Pinpoint the cell where the given text exists, returning its [X, Y] midpoint coordinate. 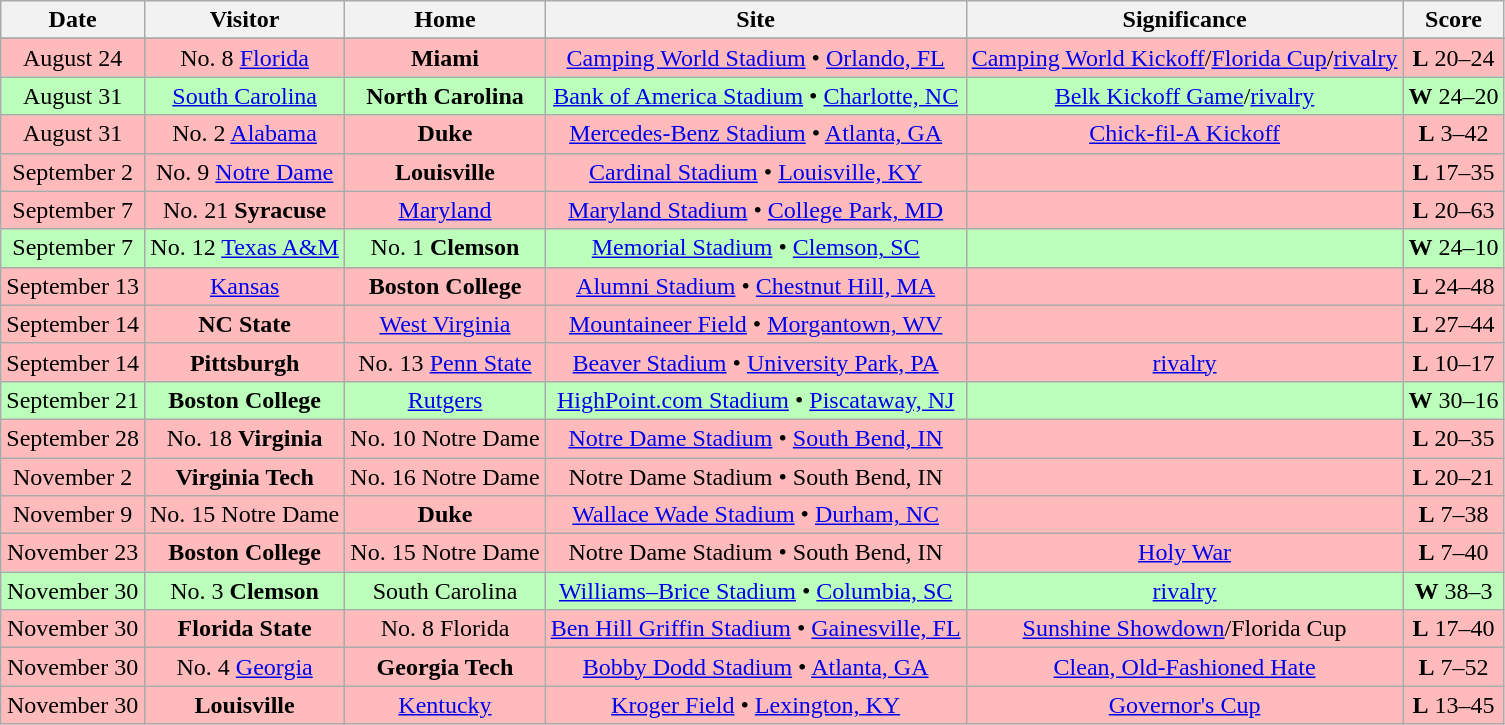
Ben Hill Griffin Stadium • Gainesville, FL [756, 629]
Williams–Brice Stadium • Columbia, SC [756, 591]
No. 18 Virginia [244, 438]
L 3–42 [1454, 134]
Alumni Stadium • Chestnut Hill, MA [756, 286]
Kansas [244, 286]
November 23 [73, 553]
L 20–63 [1454, 210]
Date [73, 20]
No. 21 Syracuse [244, 210]
No. 9 Notre Dame [244, 172]
Mercedes-Benz Stadium • Atlanta, GA [756, 134]
Sunshine Showdown/Florida Cup [1184, 629]
No. 4 Georgia [244, 667]
HighPoint.com Stadium • Piscataway, NJ [756, 400]
L 17–35 [1454, 172]
Beaver Stadium • University Park, PA [756, 362]
L 7–38 [1454, 515]
L 20–35 [1454, 438]
Mountaineer Field • Morgantown, WV [756, 324]
L 27–44 [1454, 324]
Camping World Kickoff/Florida Cup/rivalry [1184, 58]
No. 1 Clemson [445, 248]
No. 3 Clemson [244, 591]
November 9 [73, 515]
Cardinal Stadium • Louisville, KY [756, 172]
L 7–40 [1454, 553]
September 21 [73, 400]
No. 13 Penn State [445, 362]
W 24–20 [1454, 96]
L 20–24 [1454, 58]
Florida State [244, 629]
L 20–21 [1454, 477]
Bobby Dodd Stadium • Atlanta, GA [756, 667]
Rutgers [445, 400]
L 10–17 [1454, 362]
Miami [445, 58]
Wallace Wade Stadium • Durham, NC [756, 515]
Maryland [445, 210]
Bank of America Stadium • Charlotte, NC [756, 96]
Clean, Old-Fashioned Hate [1184, 667]
September 2 [73, 172]
Kroger Field • Lexington, KY [756, 705]
W 30–16 [1454, 400]
L 13–45 [1454, 705]
Camping World Stadium • Orlando, FL [756, 58]
Georgia Tech [445, 667]
L 24–48 [1454, 286]
No. 10 Notre Dame [445, 438]
No. 16 Notre Dame [445, 477]
Visitor [244, 20]
September 13 [73, 286]
Virginia Tech [244, 477]
Holy War [1184, 553]
Maryland Stadium • College Park, MD [756, 210]
Pittsburgh [244, 362]
Memorial Stadium • Clemson, SC [756, 248]
September 28 [73, 438]
Home [445, 20]
L 7–52 [1454, 667]
August 24 [73, 58]
No. 2 Alabama [244, 134]
November 2 [73, 477]
Site [756, 20]
Governor's Cup [1184, 705]
Significance [1184, 20]
Belk Kickoff Game/rivalry [1184, 96]
Score [1454, 20]
L 17–40 [1454, 629]
NC State [244, 324]
W 38–3 [1454, 591]
North Carolina [445, 96]
Chick-fil-A Kickoff [1184, 134]
Kentucky [445, 705]
West Virginia [445, 324]
No. 12 Texas A&M [244, 248]
W 24–10 [1454, 248]
